Output the [x, y] coordinate of the center of the cell containing the given text.  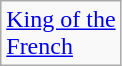
King of the French [61, 34]
